Return [X, Y] of the center of cell containing provided text 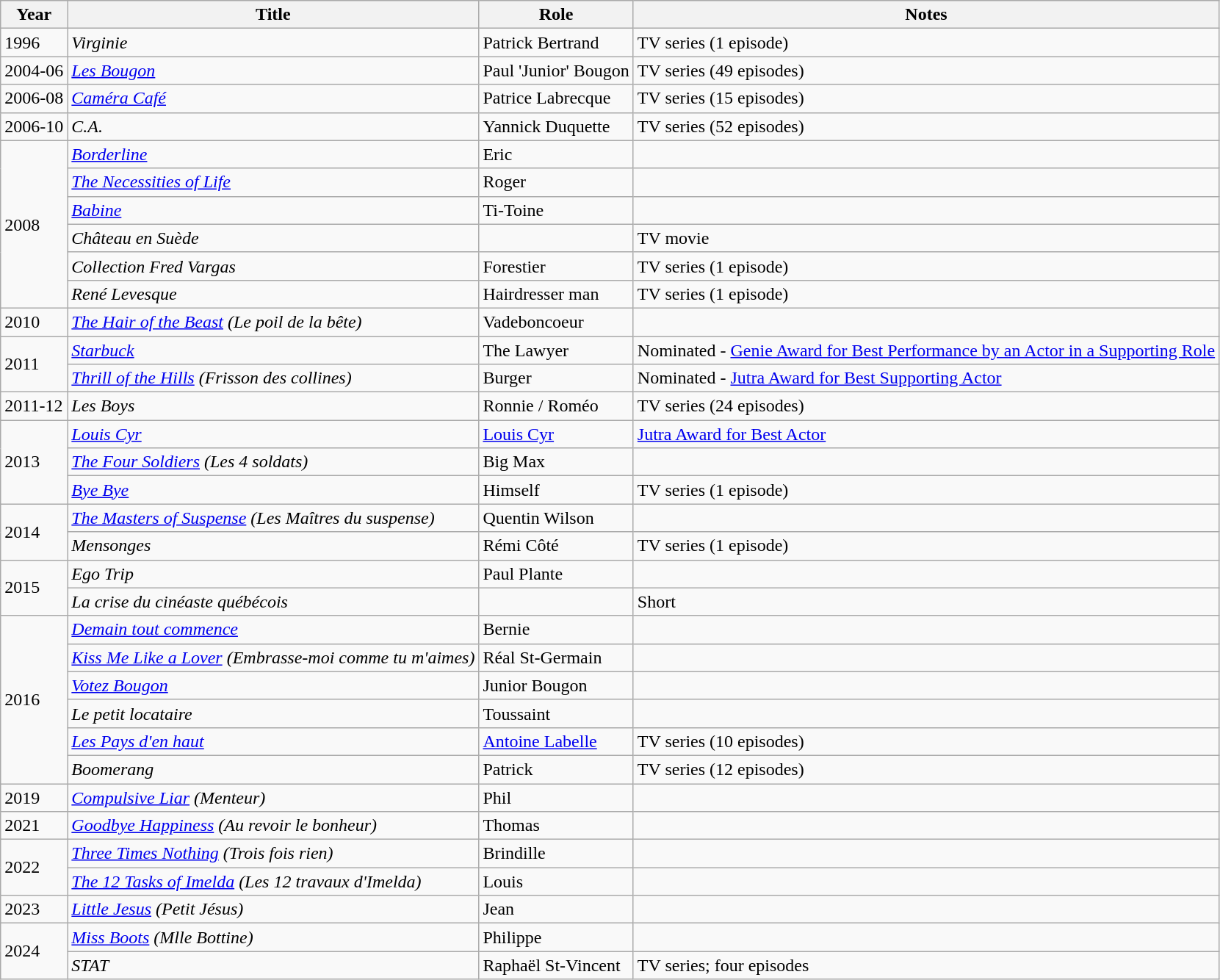
Philippe [556, 937]
Title [273, 15]
Paul Plante [556, 574]
2019 [34, 797]
Hairdresser man [556, 294]
Phil [556, 797]
Year [34, 15]
Bernie [556, 630]
TV movie [925, 238]
TV series (15 episodes) [925, 98]
Le petit locataire [273, 713]
Junior Bougon [556, 685]
The Necessities of Life [273, 182]
Short [925, 602]
Bye Bye [273, 490]
2004-06 [34, 71]
Thomas [556, 826]
Thrill of the Hills (Frisson des collines) [273, 378]
1996 [34, 43]
The Masters of Suspense (Les Maîtres du suspense) [273, 518]
Three Times Nothing (Trois fois rien) [273, 854]
The 12 Tasks of Imelda (Les 12 travaux d'Imelda) [273, 882]
Miss Boots (Mlle Bottine) [273, 937]
Boomerang [273, 769]
TV series (12 episodes) [925, 769]
2013 [34, 462]
Borderline [273, 154]
Brindille [556, 854]
Compulsive Liar (Menteur) [273, 797]
The Four Soldiers (Les 4 soldats) [273, 462]
Paul 'Junior' Bougon [556, 71]
Starbuck [273, 350]
TV series (10 episodes) [925, 741]
Les Boys [273, 406]
2011-12 [34, 406]
Ego Trip [273, 574]
Little Jesus (Petit Jésus) [273, 909]
Votez Bougon [273, 685]
2008 [34, 224]
Roger [556, 182]
Forestier [556, 266]
Kiss Me Like a Lover (Embrasse-moi comme tu m'aimes) [273, 657]
Role [556, 15]
Collection Fred Vargas [273, 266]
Les Pays d'en haut [273, 741]
The Lawyer [556, 350]
Quentin Wilson [556, 518]
Château en Suède [273, 238]
Himself [556, 490]
Toussaint [556, 713]
La crise du cinéaste québécois [273, 602]
Goodbye Happiness (Au revoir le bonheur) [273, 826]
TV series (49 episodes) [925, 71]
2022 [34, 868]
STAT [273, 965]
Burger [556, 378]
Les Bougon [273, 71]
Jutra Award for Best Actor [925, 434]
Demain tout commence [273, 630]
C.A. [273, 126]
Patrick Bertrand [556, 43]
Ronnie / Roméo [556, 406]
TV series (24 episodes) [925, 406]
TV series (52 episodes) [925, 126]
Rémi Côté [556, 546]
Caméra Café [273, 98]
2024 [34, 951]
Babine [273, 210]
2010 [34, 322]
Mensonges [273, 546]
Notes [925, 15]
2016 [34, 699]
Big Max [556, 462]
Nominated - Jutra Award for Best Supporting Actor [925, 378]
2006-10 [34, 126]
2023 [34, 909]
Yannick Duquette [556, 126]
Patrice Labrecque [556, 98]
Louis [556, 882]
Virginie [273, 43]
2015 [34, 588]
Nominated - Genie Award for Best Performance by an Actor in a Supporting Role [925, 350]
Ti-Toine [556, 210]
The Hair of the Beast (Le poil de la bête) [273, 322]
Raphaël St-Vincent [556, 965]
Réal St-Germain [556, 657]
Jean [556, 909]
Patrick [556, 769]
Vadeboncoeur [556, 322]
Eric [556, 154]
René Levesque [273, 294]
2014 [34, 532]
TV series; four episodes [925, 965]
2006-08 [34, 98]
2011 [34, 364]
2021 [34, 826]
Antoine Labelle [556, 741]
